Identify which cell holds the provided text, then report its [X, Y] central coordinate. 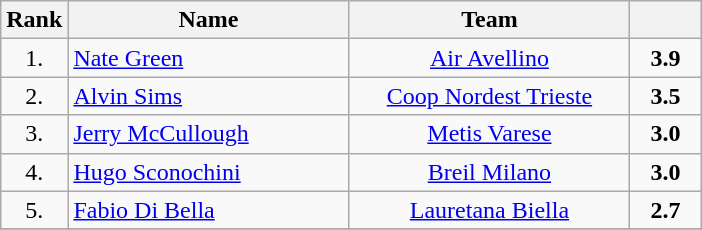
Coop Nordest Trieste [490, 96]
3.9 [666, 58]
Jerry McCullough [208, 134]
Alvin Sims [208, 96]
Name [208, 20]
Metis Varese [490, 134]
2.7 [666, 210]
2. [34, 96]
Nate Green [208, 58]
Team [490, 20]
3.5 [666, 96]
Rank [34, 20]
Air Avellino [490, 58]
Fabio Di Bella [208, 210]
4. [34, 172]
1. [34, 58]
Hugo Sconochini [208, 172]
3. [34, 134]
Lauretana Biella [490, 210]
5. [34, 210]
Breil Milano [490, 172]
